Scan for the cell matching the given text and deliver its [x, y] coordinate at center. 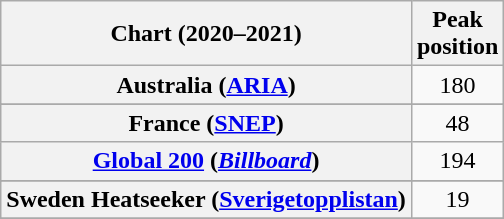
Sweden Heatseeker (Sverigetopplistan) [206, 199]
Chart (2020–2021) [206, 34]
Global 200 (Billboard) [206, 161]
19 [457, 199]
48 [457, 123]
Peakposition [457, 34]
194 [457, 161]
180 [457, 85]
Australia (ARIA) [206, 85]
France (SNEP) [206, 123]
